Capture the cell that displays the provided text and extract its (X, Y) central coordinate. 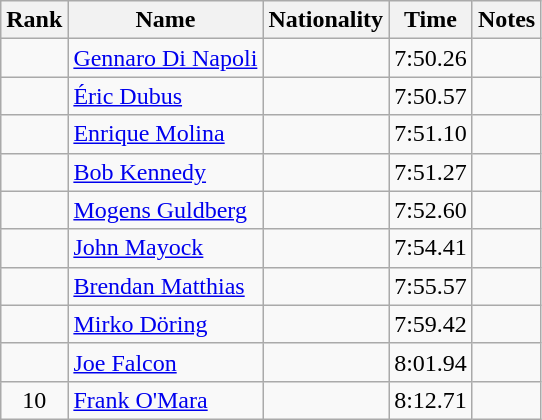
8:01.94 (431, 362)
7:51.27 (431, 172)
Time (431, 20)
7:59.42 (431, 324)
Nationality (326, 20)
7:52.60 (431, 210)
Frank O'Mara (166, 400)
Enrique Molina (166, 134)
Bob Kennedy (166, 172)
Joe Falcon (166, 362)
7:51.10 (431, 134)
Brendan Matthias (166, 286)
John Mayock (166, 248)
Mirko Döring (166, 324)
10 (34, 400)
Notes (506, 20)
Mogens Guldberg (166, 210)
Éric Dubus (166, 96)
Gennaro Di Napoli (166, 58)
7:50.57 (431, 96)
Rank (34, 20)
7:55.57 (431, 286)
8:12.71 (431, 400)
Name (166, 20)
7:50.26 (431, 58)
7:54.41 (431, 248)
